Scan for the cell matching the given text and deliver its (X, Y) coordinate at center. 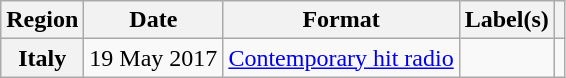
19 May 2017 (154, 58)
Date (154, 20)
Italy (42, 58)
Label(s) (506, 20)
Contemporary hit radio (341, 58)
Region (42, 20)
Format (341, 20)
